Output the [X, Y] coordinate of the center of the cell containing the given text.  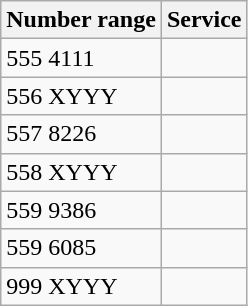
559 6085 [82, 248]
Service [204, 20]
557 8226 [82, 134]
559 9386 [82, 210]
555 4111 [82, 58]
558 XYYY [82, 172]
556 XYYY [82, 96]
999 XYYY [82, 286]
Number range [82, 20]
